Locate the cell with the specified text and output its [x, y] center coordinate. 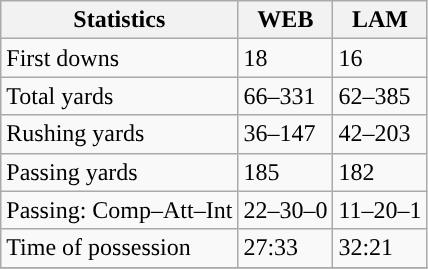
22–30–0 [286, 210]
Rushing yards [120, 134]
66–331 [286, 96]
18 [286, 58]
Passing: Comp–Att–Int [120, 210]
36–147 [286, 134]
Time of possession [120, 248]
WEB [286, 20]
32:21 [380, 248]
182 [380, 172]
Total yards [120, 96]
185 [286, 172]
42–203 [380, 134]
Passing yards [120, 172]
First downs [120, 58]
11–20–1 [380, 210]
LAM [380, 20]
27:33 [286, 248]
Statistics [120, 20]
62–385 [380, 96]
16 [380, 58]
